Return [x, y] of the center of cell containing provided text 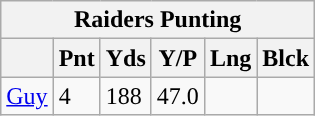
Raiders Punting [158, 20]
Y/P [178, 58]
Guy [27, 96]
Lng [230, 58]
47.0 [178, 96]
188 [126, 96]
Pnt [76, 58]
4 [76, 96]
Blck [286, 58]
Yds [126, 58]
